Capture the cell that displays the provided text and extract its [X, Y] central coordinate. 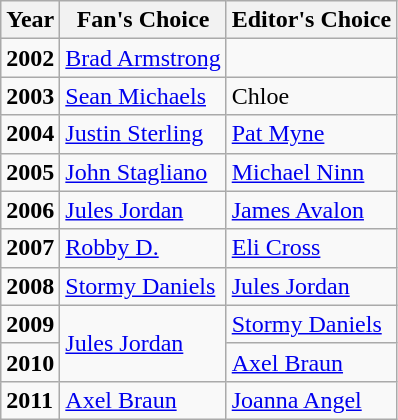
2009 [30, 324]
Year [30, 20]
John Stagliano [143, 172]
Brad Armstrong [143, 58]
Robby D. [143, 248]
Chloe [311, 96]
2010 [30, 362]
2004 [30, 134]
Fan's Choice [143, 20]
Sean Michaels [143, 96]
2008 [30, 286]
Michael Ninn [311, 172]
Pat Myne [311, 134]
2002 [30, 58]
2007 [30, 248]
2005 [30, 172]
2003 [30, 96]
Joanna Angel [311, 400]
Eli Cross [311, 248]
2006 [30, 210]
2011 [30, 400]
Editor's Choice [311, 20]
Justin Sterling [143, 134]
James Avalon [311, 210]
